Return the [x, y] coordinate for the center point of the cell that contains the specified text.  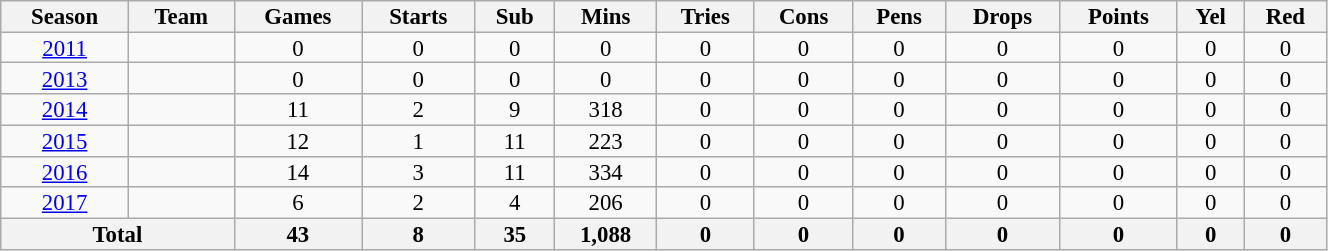
43 [298, 234]
12 [298, 140]
2016 [65, 172]
2013 [65, 78]
4 [515, 204]
1 [418, 140]
318 [606, 110]
3 [418, 172]
35 [515, 234]
6 [298, 204]
Sub [515, 16]
2011 [65, 48]
Team [181, 16]
Starts [418, 16]
Drops [1002, 16]
Pens [899, 16]
2014 [65, 110]
Season [65, 16]
Games [298, 16]
1,088 [606, 234]
Yel [1210, 16]
9 [515, 110]
Red [1285, 16]
223 [606, 140]
Points [1118, 16]
206 [606, 204]
2015 [65, 140]
8 [418, 234]
2017 [65, 204]
Mins [606, 16]
14 [298, 172]
Total [118, 234]
334 [606, 172]
Cons [804, 16]
Tries [705, 16]
